Find where the given text appears and provide that cell's center as (X, Y) coordinate. 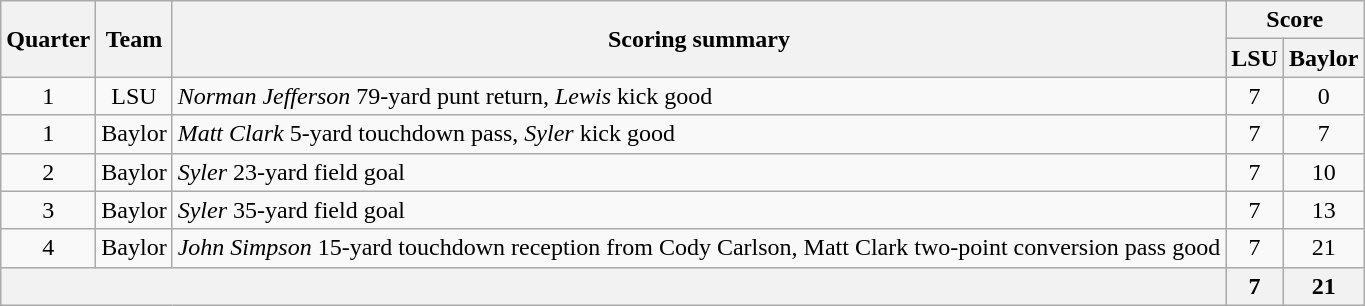
3 (48, 210)
Norman Jefferson 79-yard punt return, Lewis kick good (699, 96)
Team (134, 39)
0 (1323, 96)
John Simpson 15-yard touchdown reception from Cody Carlson, Matt Clark two-point conversion pass good (699, 248)
Syler 35-yard field goal (699, 210)
13 (1323, 210)
Quarter (48, 39)
Scoring summary (699, 39)
Matt Clark 5-yard touchdown pass, Syler kick good (699, 134)
4 (48, 248)
Score (1295, 20)
10 (1323, 172)
Syler 23-yard field goal (699, 172)
2 (48, 172)
